Detect which cell encompasses the target text, then output its (x, y) center coordinate. 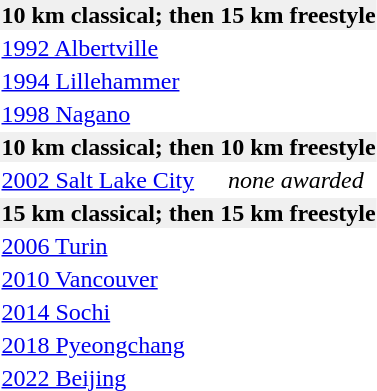
1998 Nagano (106, 114)
2018 Pyeongchang (106, 345)
15 km classical; then 15 km freestyle (188, 213)
2006 Turin (106, 246)
none awarded (296, 180)
1994 Lillehammer (106, 81)
10 km classical; then 10 km freestyle (188, 147)
1992 Albertville (106, 48)
2010 Vancouver (106, 279)
2002 Salt Lake City (106, 180)
2014 Sochi (106, 312)
10 km classical; then 15 km freestyle (188, 15)
